Return [x, y] of the center of cell containing provided text 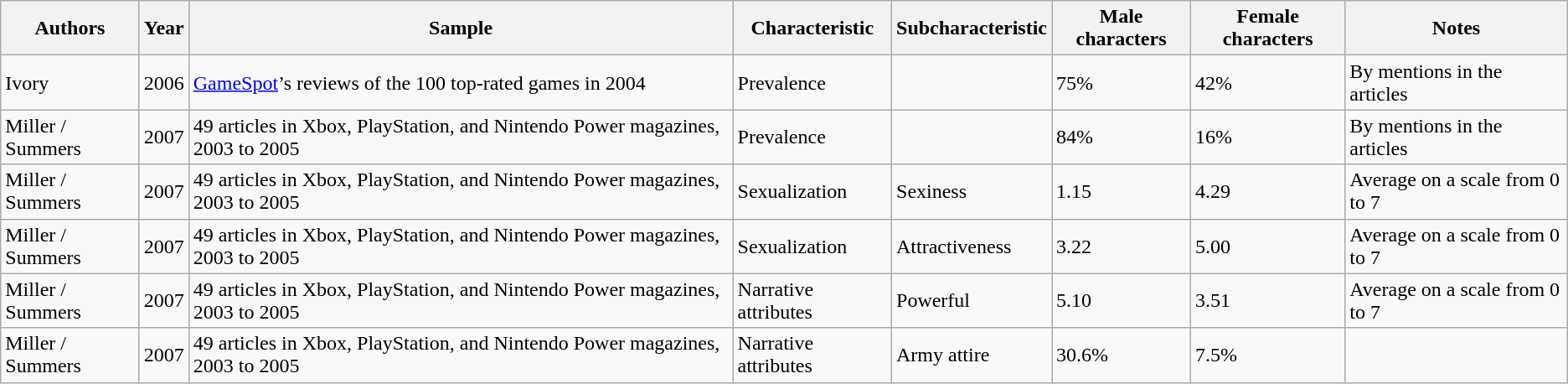
GameSpot’s reviews of the 100 top-rated games in 2004 [461, 82]
30.6% [1122, 355]
75% [1122, 82]
84% [1122, 138]
4.29 [1267, 191]
42% [1267, 82]
Sexiness [972, 191]
Ivory [70, 82]
Sample [461, 29]
Army attire [972, 355]
Female characters [1267, 29]
Subcharacteristic [972, 29]
Attractiveness [972, 246]
1.15 [1122, 191]
5.10 [1122, 300]
16% [1267, 138]
Authors [70, 29]
Powerful [972, 300]
5.00 [1267, 246]
3.22 [1122, 246]
Year [164, 29]
3.51 [1267, 300]
Male characters [1122, 29]
2006 [164, 82]
Notes [1456, 29]
7.5% [1267, 355]
Characteristic [812, 29]
